Locate the cell with the specified text and output its [X, Y] center coordinate. 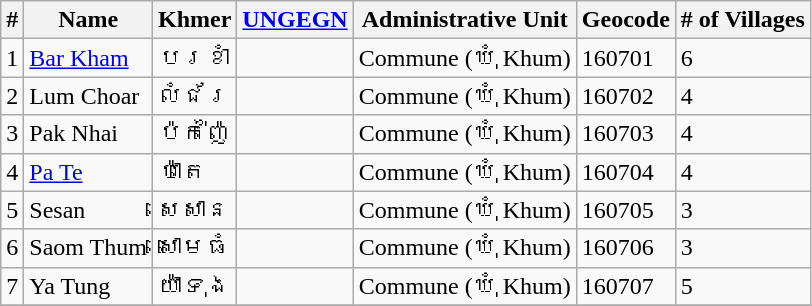
160704 [626, 172]
ប៉ាតេ [194, 172]
# of Villages [742, 20]
Saom Thum [88, 248]
160706 [626, 248]
សោមធំ [194, 248]
UNGEGN [295, 20]
យ៉ាទុង [194, 286]
Geocode [626, 20]
Name [88, 20]
7 [12, 286]
Ya Tung [88, 286]
Pak Nhai [88, 134]
សេសាន [194, 210]
2 [12, 96]
160707 [626, 286]
Bar Kham [88, 58]
Sesan [88, 210]
Lum Choar [88, 96]
160702 [626, 96]
Pa Te [88, 172]
# [12, 20]
160705 [626, 210]
Khmer [194, 20]
160703 [626, 134]
លំជ័រ [194, 96]
ប៉ក់ញ៉ៃ [194, 134]
160701 [626, 58]
1 [12, 58]
បរខាំ [194, 58]
Administrative Unit [464, 20]
